Locate the cell with the specified text and output its (X, Y) center coordinate. 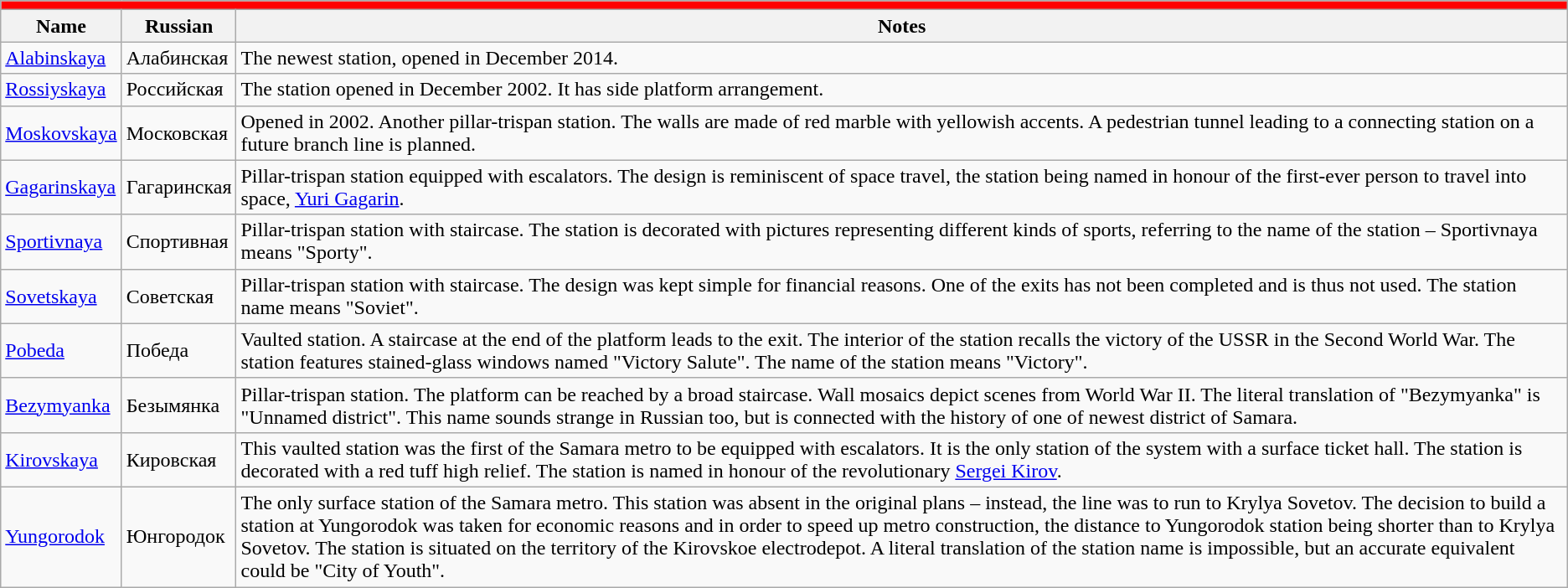
Юнгородок (179, 536)
The newest station, opened in December 2014. (901, 58)
Sportivnaya (61, 241)
Moskovskaya (61, 132)
Gagarinskaya (61, 188)
Russian (179, 26)
Алабинская (179, 58)
Советская (179, 297)
Российская (179, 90)
Московская (179, 132)
Спортивная (179, 241)
Bezymyanka (61, 405)
Кировская (179, 459)
Name (61, 26)
Rossiyskaya (61, 90)
Победа (179, 350)
Notes (901, 26)
Sovetskaya (61, 297)
Гагаринская (179, 188)
The station opened in December 2002. It has side platform arrangement. (901, 90)
Kirovskaya (61, 459)
Безымянка (179, 405)
Yungorodok (61, 536)
Alabinskaya (61, 58)
Pobeda (61, 350)
